Extract the (x, y) coordinate from the center of the cell holding the provided text.  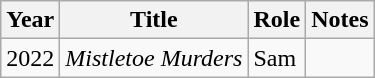
Sam (277, 58)
Mistletoe Murders (154, 58)
Role (277, 20)
Notes (340, 20)
Year (30, 20)
Title (154, 20)
2022 (30, 58)
